For the text-containing cell, return its midpoint in (x, y) coordinate format. 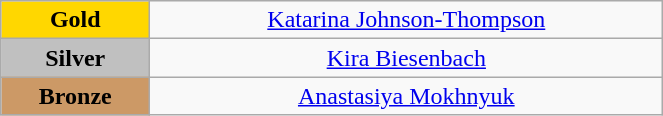
Gold (76, 20)
Katarina Johnson-Thompson (406, 20)
Bronze (76, 96)
Anastasiya Mokhnyuk (406, 96)
Silver (76, 58)
Kira Biesenbach (406, 58)
